Return [X, Y] of the center of cell containing provided text 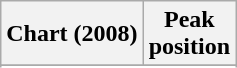
Chart (2008) [72, 34]
Peak position [189, 34]
